Capture the cell that displays the provided text and extract its [X, Y] central coordinate. 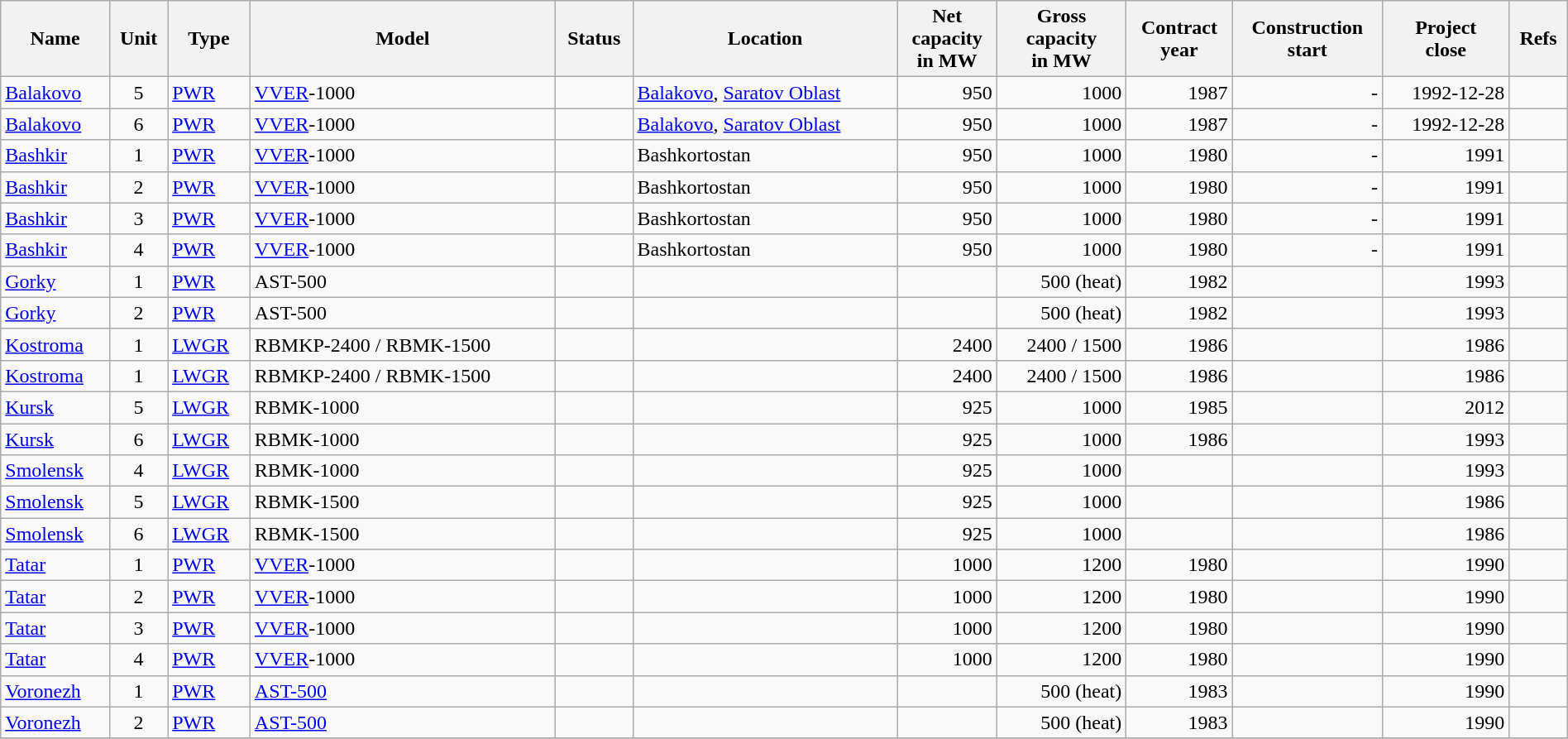
Status [594, 39]
Netcapacityin MW [947, 39]
Projectclose [1446, 39]
1985 [1179, 407]
Type [209, 39]
Contractyear [1179, 39]
Grosscapacityin MW [1062, 39]
Location [765, 39]
Model [402, 39]
Name [55, 39]
Unit [138, 39]
2012 [1446, 407]
Refs [1538, 39]
Constructionstart [1307, 39]
